Locate the cell with the specified text and output its [X, Y] center coordinate. 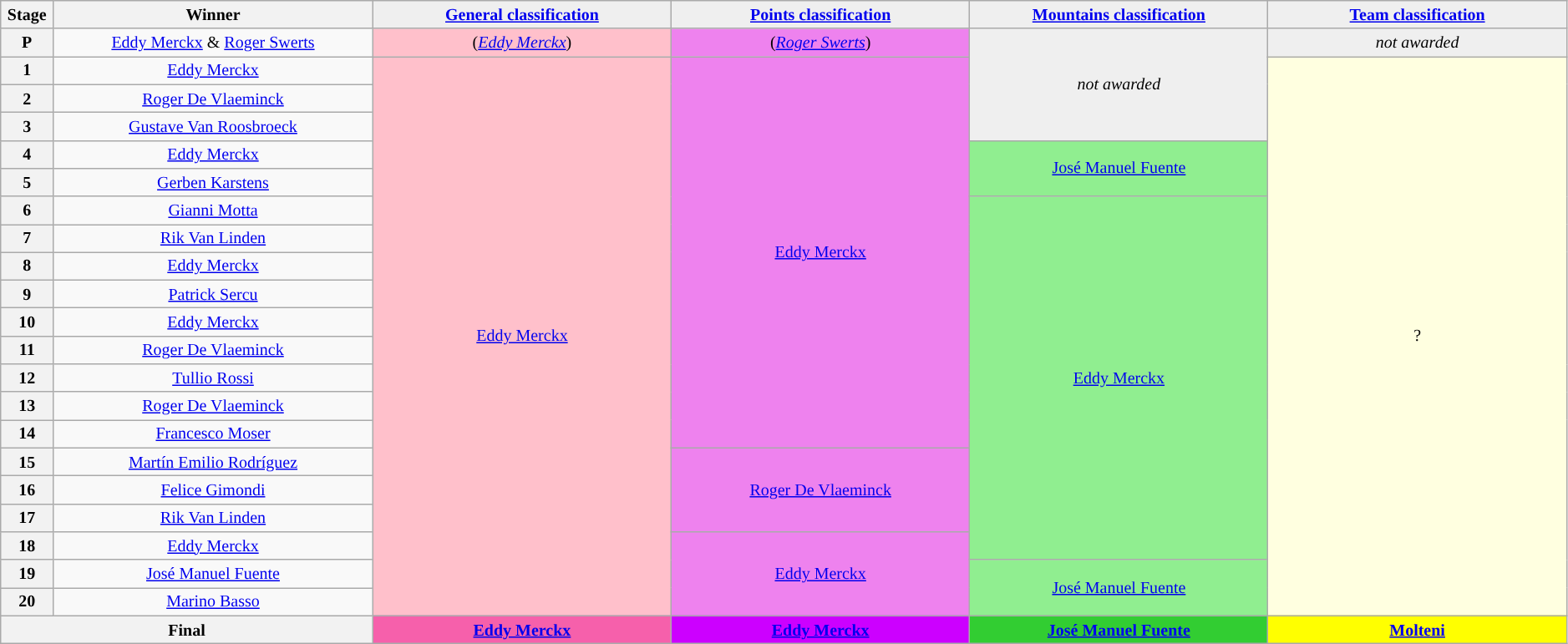
12 [27, 378]
? [1417, 336]
Felice Gimondi [214, 489]
(Eddy Merckx) [521, 43]
Tullio Rossi [214, 378]
Eddy Merckx & Roger Swerts [214, 43]
14 [27, 434]
19 [27, 573]
Patrick Sercu [214, 294]
Martín Emilio Rodríguez [214, 463]
Gustave Van Roosbroeck [214, 127]
P [27, 43]
Stage [27, 15]
3 [27, 127]
Francesco Moser [214, 434]
2 [27, 99]
5 [27, 182]
9 [27, 294]
Final [187, 630]
Gerben Karstens [214, 182]
20 [27, 601]
13 [27, 406]
7 [27, 239]
1 [27, 70]
6 [27, 210]
17 [27, 518]
8 [27, 266]
Molteni [1417, 630]
Winner [214, 15]
Team classification [1417, 15]
Marino Basso [214, 601]
10 [27, 322]
Gianni Motta [214, 210]
18 [27, 546]
4 [27, 154]
Points classification [820, 15]
16 [27, 489]
(Roger Swerts) [820, 43]
15 [27, 463]
11 [27, 351]
General classification [521, 15]
Mountains classification [1119, 15]
